Provide the (x, y) coordinate of the cell's center where the given text is located.  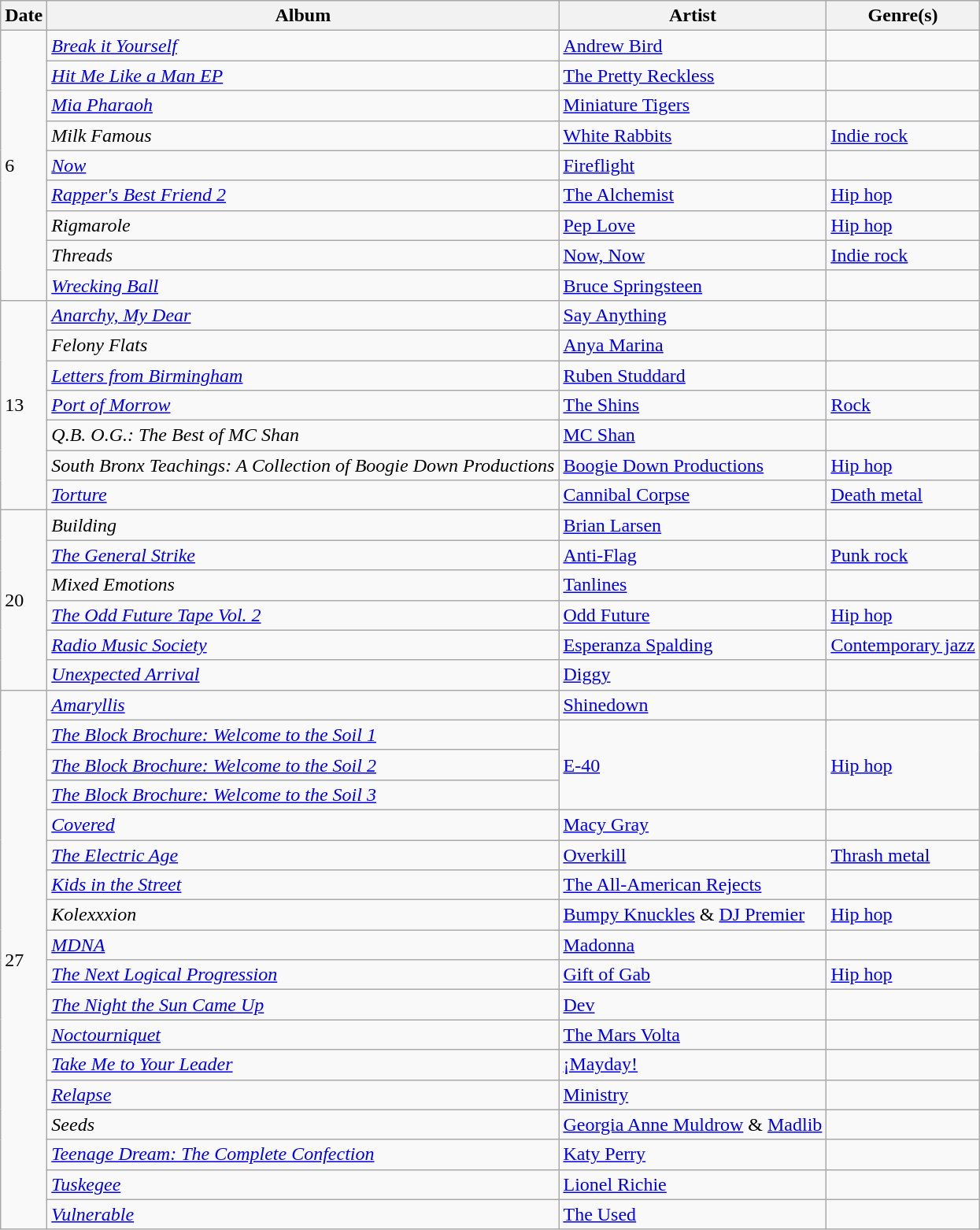
Now (303, 165)
Contemporary jazz (903, 645)
Torture (303, 495)
The Block Brochure: Welcome to the Soil 2 (303, 765)
Kids in the Street (303, 885)
Say Anything (693, 315)
Shinedown (693, 705)
Odd Future (693, 615)
The Night the Sun Came Up (303, 1005)
27 (24, 959)
Anti-Flag (693, 555)
Gift of Gab (693, 975)
Port of Morrow (303, 406)
Boogie Down Productions (693, 465)
Hit Me Like a Man EP (303, 76)
6 (24, 165)
Threads (303, 255)
Bruce Springsteen (693, 285)
Tanlines (693, 585)
Kolexxxion (303, 915)
Letters from Birmingham (303, 376)
Madonna (693, 945)
13 (24, 405)
Brian Larsen (693, 525)
Anarchy, My Dear (303, 315)
Dev (693, 1005)
Radio Music Society (303, 645)
The Odd Future Tape Vol. 2 (303, 615)
Anya Marina (693, 345)
Q.B. O.G.: The Best of MC Shan (303, 435)
Ruben Studdard (693, 376)
Relapse (303, 1095)
Lionel Richie (693, 1184)
The Pretty Reckless (693, 76)
E-40 (693, 765)
Mia Pharaoh (303, 106)
Thrash metal (903, 854)
Album (303, 16)
Georgia Anne Muldrow & Madlib (693, 1124)
Death metal (903, 495)
Milk Famous (303, 135)
The Alchemist (693, 195)
Building (303, 525)
The All-American Rejects (693, 885)
Seeds (303, 1124)
Vulnerable (303, 1214)
Take Me to Your Leader (303, 1065)
Overkill (693, 854)
Covered (303, 824)
Artist (693, 16)
The Next Logical Progression (303, 975)
The Block Brochure: Welcome to the Soil 1 (303, 735)
Andrew Bird (693, 46)
¡Mayday! (693, 1065)
Rigmarole (303, 225)
Cannibal Corpse (693, 495)
Pep Love (693, 225)
The General Strike (303, 555)
The Electric Age (303, 854)
Bumpy Knuckles & DJ Premier (693, 915)
The Block Brochure: Welcome to the Soil 3 (303, 795)
The Used (693, 1214)
Miniature Tigers (693, 106)
Amaryllis (303, 705)
Unexpected Arrival (303, 675)
Noctourniquet (303, 1035)
MDNA (303, 945)
White Rabbits (693, 135)
Rapper's Best Friend 2 (303, 195)
Wrecking Ball (303, 285)
Genre(s) (903, 16)
Now, Now (693, 255)
Teenage Dream: The Complete Confection (303, 1154)
Ministry (693, 1095)
Rock (903, 406)
Diggy (693, 675)
20 (24, 600)
Esperanza Spalding (693, 645)
Date (24, 16)
Katy Perry (693, 1154)
Macy Gray (693, 824)
South Bronx Teachings: A Collection of Boogie Down Productions (303, 465)
The Shins (693, 406)
Tuskegee (303, 1184)
Fireflight (693, 165)
Felony Flats (303, 345)
Mixed Emotions (303, 585)
The Mars Volta (693, 1035)
Punk rock (903, 555)
Break it Yourself (303, 46)
MC Shan (693, 435)
